Output the (x, y) coordinate of the center of the cell containing the given text.  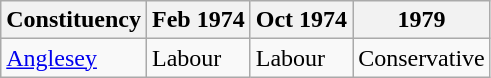
1979 (422, 20)
Feb 1974 (198, 20)
Constituency (74, 20)
Oct 1974 (301, 20)
Anglesey (74, 58)
Conservative (422, 58)
